Locate the cell with the specified text and output its [X, Y] center coordinate. 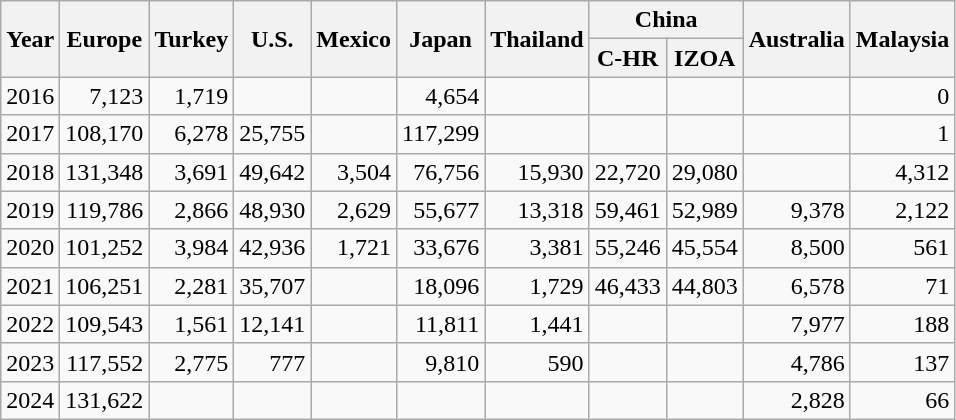
106,251 [104, 286]
137 [902, 362]
2,828 [796, 400]
Japan [440, 39]
44,803 [704, 286]
188 [902, 324]
4,786 [796, 362]
561 [902, 248]
3,504 [354, 172]
12,141 [272, 324]
2024 [30, 400]
Year [30, 39]
Mexico [354, 39]
2016 [30, 96]
71 [902, 286]
13,318 [537, 210]
1,729 [537, 286]
131,348 [104, 172]
25,755 [272, 134]
15,930 [537, 172]
6,278 [192, 134]
7,977 [796, 324]
2,866 [192, 210]
2021 [30, 286]
U.S. [272, 39]
45,554 [704, 248]
9,810 [440, 362]
109,543 [104, 324]
4,654 [440, 96]
Australia [796, 39]
101,252 [104, 248]
Europe [104, 39]
8,500 [796, 248]
46,433 [628, 286]
117,552 [104, 362]
2017 [30, 134]
35,707 [272, 286]
108,170 [104, 134]
131,622 [104, 400]
IZOA [704, 58]
1 [902, 134]
2,281 [192, 286]
55,246 [628, 248]
3,691 [192, 172]
49,642 [272, 172]
48,930 [272, 210]
2,775 [192, 362]
2023 [30, 362]
29,080 [704, 172]
119,786 [104, 210]
Thailand [537, 39]
Turkey [192, 39]
1,721 [354, 248]
3,984 [192, 248]
33,676 [440, 248]
777 [272, 362]
2020 [30, 248]
590 [537, 362]
59,461 [628, 210]
1,441 [537, 324]
42,936 [272, 248]
Malaysia [902, 39]
2018 [30, 172]
2019 [30, 210]
2,122 [902, 210]
18,096 [440, 286]
1,561 [192, 324]
76,756 [440, 172]
9,378 [796, 210]
1,719 [192, 96]
52,989 [704, 210]
7,123 [104, 96]
11,811 [440, 324]
C-HR [628, 58]
0 [902, 96]
55,677 [440, 210]
2,629 [354, 210]
4,312 [902, 172]
China [666, 20]
66 [902, 400]
2022 [30, 324]
22,720 [628, 172]
117,299 [440, 134]
6,578 [796, 286]
3,381 [537, 248]
